Capture the cell that displays the provided text and extract its [x, y] central coordinate. 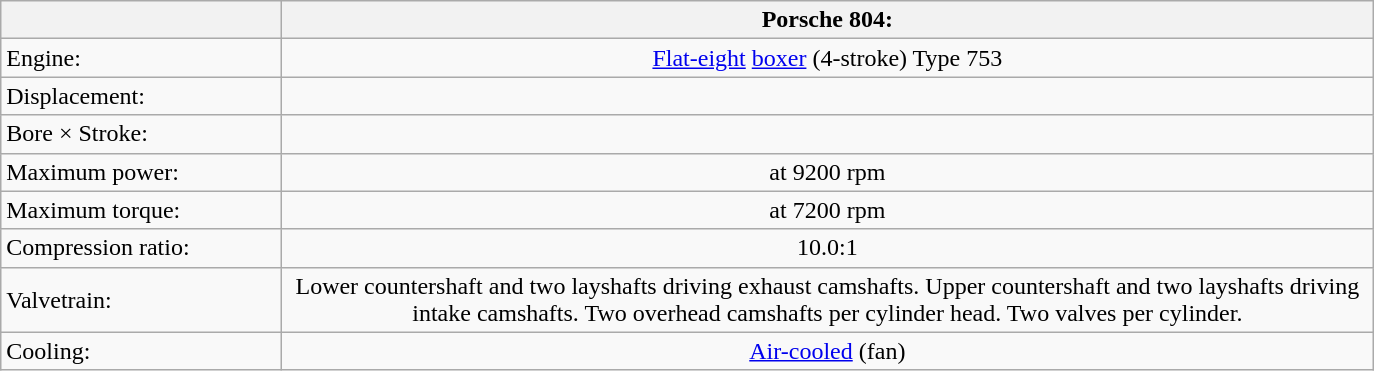
Air-cooled (fan) [828, 351]
Valvetrain: [142, 300]
Porsche 804: [828, 20]
Compression ratio: [142, 248]
Maximum power: [142, 172]
Engine: [142, 58]
Displacement: [142, 96]
10.0:1 [828, 248]
Flat-eight boxer (4-stroke) Type 753 [828, 58]
at 9200 rpm [828, 172]
Bore × Stroke: [142, 134]
Maximum torque: [142, 210]
Cooling: [142, 351]
at 7200 rpm [828, 210]
